Pinpoint the cell where the given text exists, returning its (X, Y) midpoint coordinate. 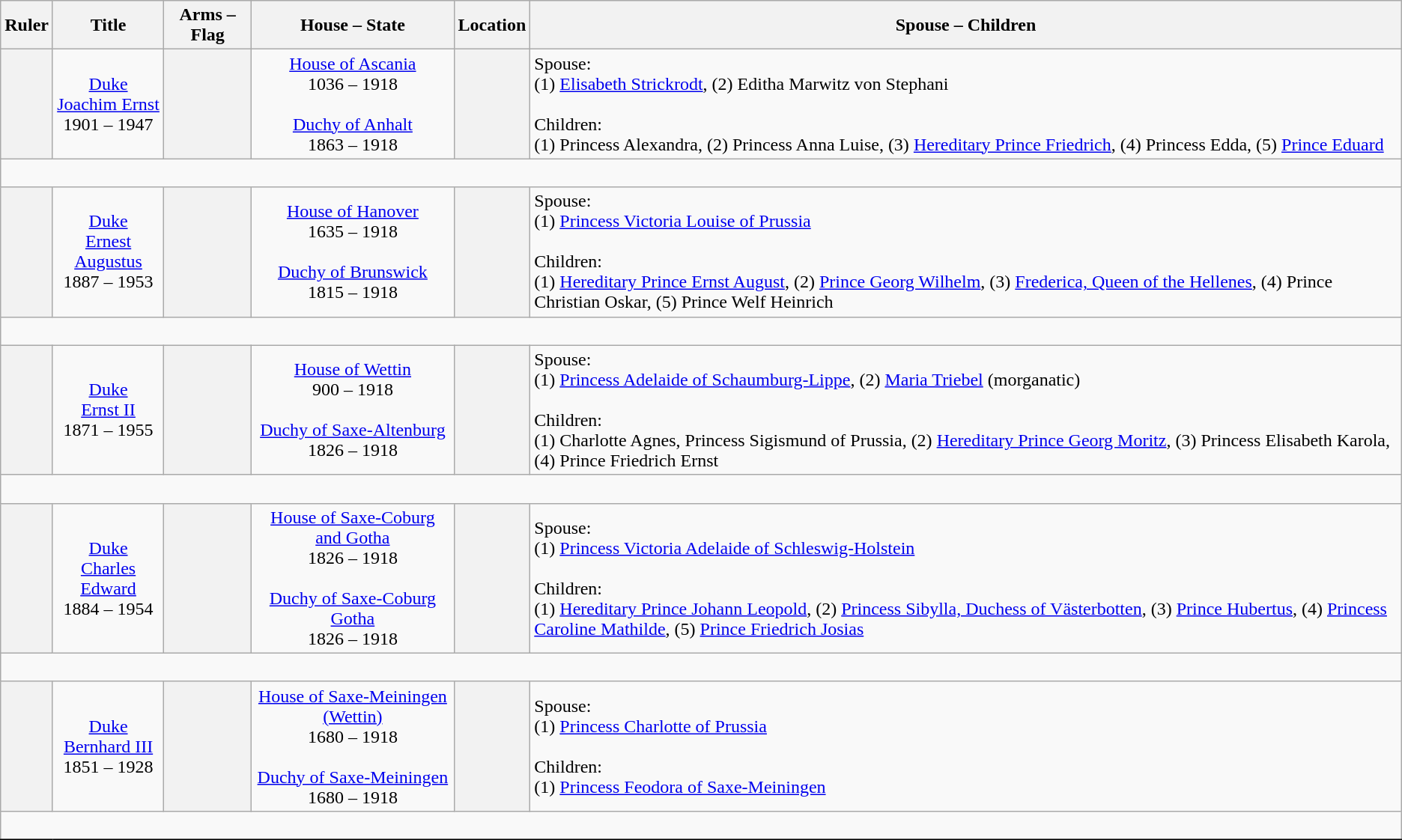
DukeErnst II1871 – 1955 (108, 410)
Spouse:(1) Princess Charlotte of PrussiaChildren:(1) Princess Feodora of Saxe-Meiningen (966, 746)
Location (492, 25)
House of Ascania1036 – 1918Duchy of Anhalt1863 – 1918 (353, 104)
Ruler (27, 25)
House – State (353, 25)
Spouse – Children (966, 25)
DukeJoachim Ernst1901 – 1947 (108, 104)
Arms – Flag (208, 25)
House of Saxe-Coburg and Gotha1826 – 1918Duchy of Saxe-Coburg Gotha1826 – 1918 (353, 578)
House of Wettin900 – 1918Duchy of Saxe-Altenburg1826 – 1918 (353, 410)
Title (108, 25)
DukeBernhard III1851 – 1928 (108, 746)
House of Hanover1635 – 1918Duchy of Brunswick1815 – 1918 (353, 252)
House of Saxe-Meiningen(Wettin)1680 – 1918Duchy of Saxe-Meiningen1680 – 1918 (353, 746)
DukeErnest Augustus1887 – 1953 (108, 252)
DukeCharles Edward1884 – 1954 (108, 578)
